Scan for the cell matching the given text and deliver its [X, Y] coordinate at center. 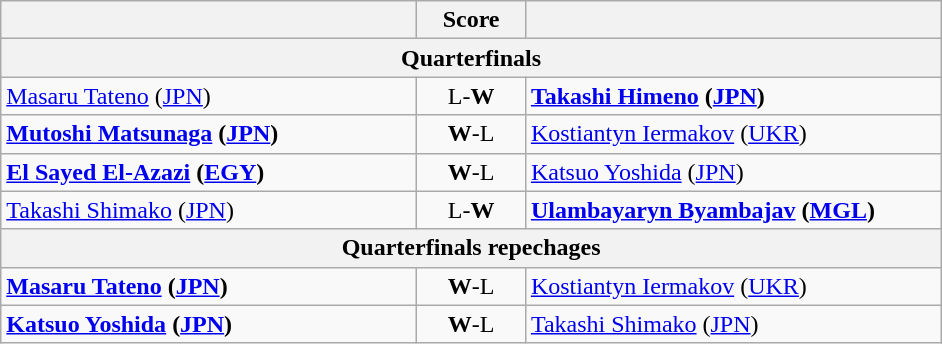
Ulambayaryn Byambajav (MGL) [733, 210]
Takashi Himeno (JPN) [733, 96]
Quarterfinals repechages [472, 248]
El Sayed El-Azazi (EGY) [209, 172]
Mutoshi Matsunaga (JPN) [209, 134]
Score [472, 20]
Quarterfinals [472, 58]
